Provide the [X, Y] coordinate of the cell's center where the given text is located.  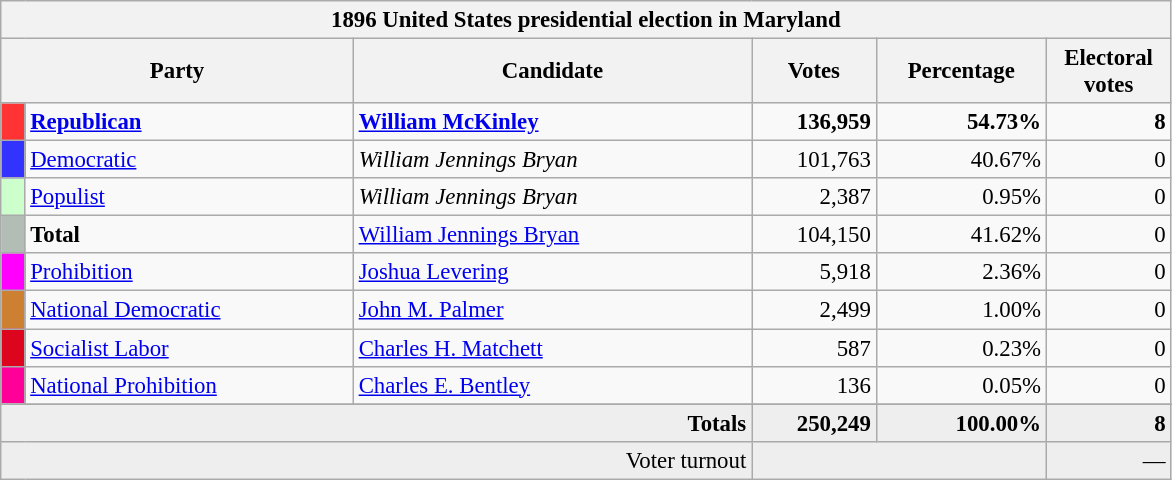
5,918 [814, 273]
Candidate [552, 72]
Total [189, 235]
Charles E. Bentley [552, 385]
136 [814, 385]
Socialist Labor [189, 348]
104,150 [814, 235]
Votes [814, 72]
John M. Palmer [552, 310]
100.00% [961, 423]
Party [178, 72]
National Democratic [189, 310]
Charles H. Matchett [552, 348]
Republican [189, 122]
— [1108, 460]
41.62% [961, 235]
Populist [189, 197]
250,249 [814, 423]
54.73% [961, 122]
2,387 [814, 197]
Totals [376, 423]
Voter turnout [376, 460]
101,763 [814, 160]
Joshua Levering [552, 273]
Electoral votes [1108, 72]
1.00% [961, 310]
Percentage [961, 72]
0.05% [961, 385]
136,959 [814, 122]
National Prohibition [189, 385]
1896 United States presidential election in Maryland [586, 20]
0.23% [961, 348]
William McKinley [552, 122]
587 [814, 348]
2,499 [814, 310]
Democratic [189, 160]
Prohibition [189, 273]
0.95% [961, 197]
40.67% [961, 160]
2.36% [961, 273]
